Find where the given text appears and provide that cell's center as [x, y] coordinate. 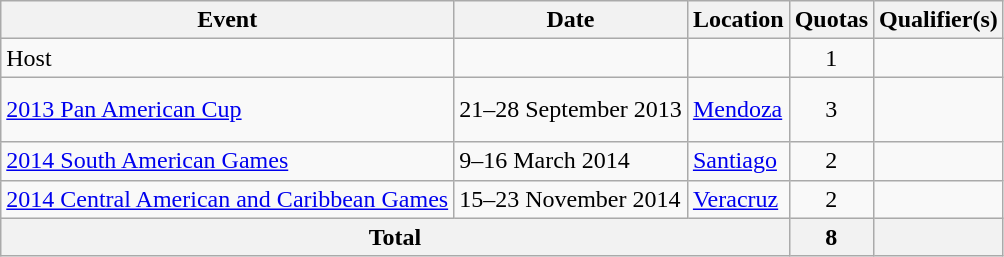
2014 Central American and Caribbean Games [228, 199]
Event [228, 20]
21–28 September 2013 [571, 110]
Quotas [831, 20]
3 [831, 110]
Santiago [738, 161]
9–16 March 2014 [571, 161]
2014 South American Games [228, 161]
Qualifier(s) [939, 20]
8 [831, 237]
1 [831, 58]
15–23 November 2014 [571, 199]
Veracruz [738, 199]
Date [571, 20]
Host [228, 58]
Total [395, 237]
Mendoza [738, 110]
Location [738, 20]
2013 Pan American Cup [228, 110]
